Return the (X, Y) coordinate for the center point of the cell that contains the specified text.  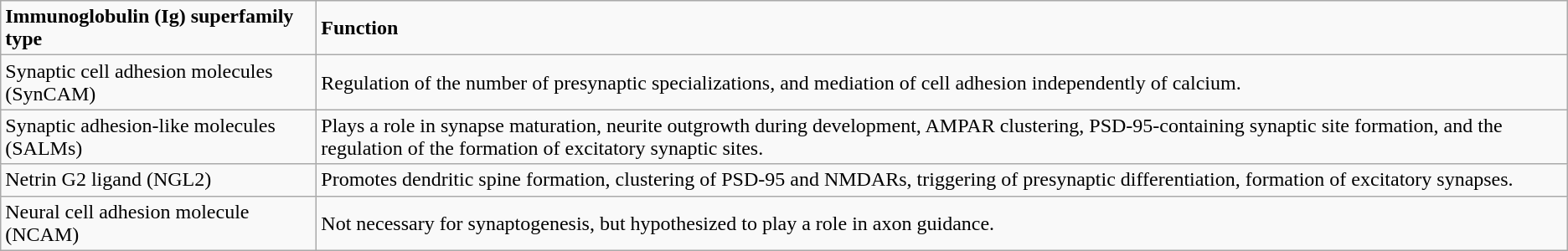
Synaptic cell adhesion molecules (SynCAM) (159, 82)
Regulation of the number of presynaptic specializations, and mediation of cell adhesion independently of calcium. (941, 82)
Promotes dendritic spine formation, clustering of PSD-95 and NMDARs, triggering of presynaptic differentiation, formation of excitatory synapses. (941, 180)
Netrin G2 ligand (NGL2) (159, 180)
Not necessary for synaptogenesis, but hypothesized to play a role in axon guidance. (941, 223)
Function (941, 28)
Synaptic adhesion-like molecules (SALMs) (159, 137)
Neural cell adhesion molecule (NCAM) (159, 223)
Immunoglobulin (Ig) superfamily type (159, 28)
